Output the [X, Y] coordinate of the center of the cell containing the given text.  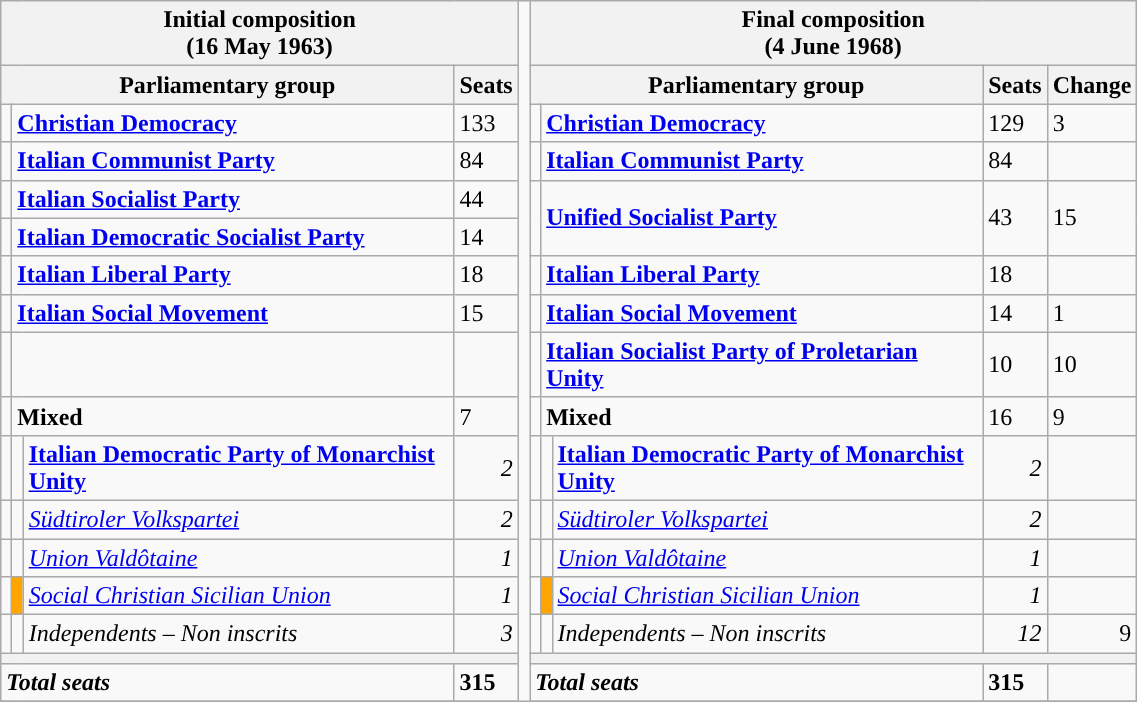
Italian Socialist Party of Proletarian Unity [762, 364]
43 [1015, 218]
12 [1015, 634]
Final composition(4 June 1968) [834, 34]
133 [486, 123]
44 [486, 199]
129 [1015, 123]
Unified Socialist Party [762, 218]
7 [486, 416]
Italian Democratic Socialist Party [233, 237]
16 [1015, 416]
Initial composition(16 May 1963) [260, 34]
Change [1092, 85]
Italian Socialist Party [233, 199]
